Capture the cell that displays the provided text and extract its [X, Y] central coordinate. 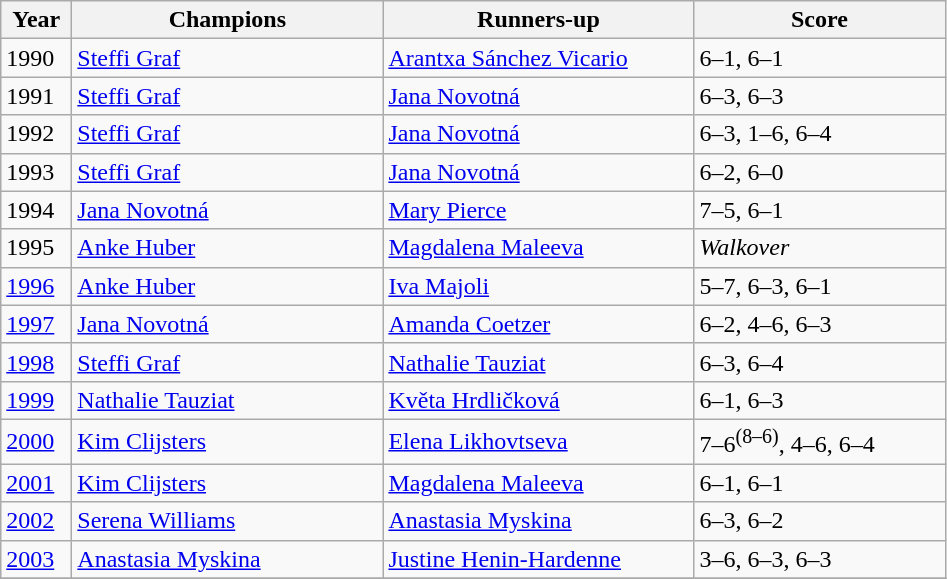
3–6, 6–3, 6–3 [820, 559]
Champions [228, 20]
1997 [36, 324]
1991 [36, 96]
1995 [36, 248]
2001 [36, 483]
2002 [36, 521]
Elena Likhovtseva [538, 442]
6–1, 6–3 [820, 400]
7–6(8–6), 4–6, 6–4 [820, 442]
1996 [36, 286]
Květa Hrdličková [538, 400]
Year [36, 20]
6–3, 1–6, 6–4 [820, 134]
Iva Majoli [538, 286]
5–7, 6–3, 6–1 [820, 286]
1993 [36, 172]
Score [820, 20]
Mary Pierce [538, 210]
6–2, 6–0 [820, 172]
2003 [36, 559]
Arantxa Sánchez Vicario [538, 58]
1999 [36, 400]
Runners-up [538, 20]
Walkover [820, 248]
Justine Henin-Hardenne [538, 559]
7–5, 6–1 [820, 210]
1990 [36, 58]
Amanda Coetzer [538, 324]
1994 [36, 210]
6–3, 6–2 [820, 521]
2000 [36, 442]
Serena Williams [228, 521]
6–3, 6–4 [820, 362]
1992 [36, 134]
1998 [36, 362]
6–2, 4–6, 6–3 [820, 324]
6–3, 6–3 [820, 96]
